Detect which cell encompasses the target text, then output its (X, Y) center coordinate. 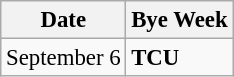
Bye Week (180, 20)
TCU (180, 58)
September 6 (64, 58)
Date (64, 20)
